Provide the [X, Y] coordinate of the cell's center where the given text is located.  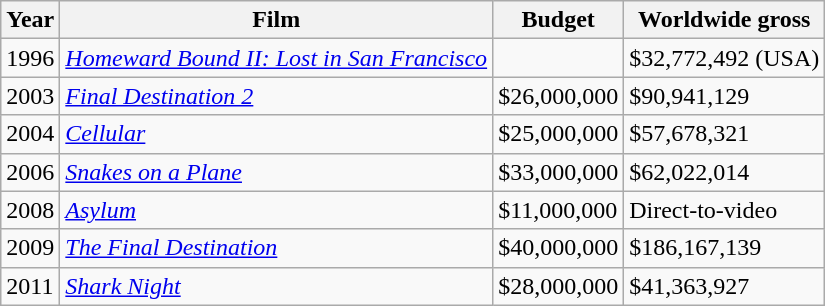
$186,167,139 [724, 248]
$40,000,000 [558, 248]
$32,772,492 (USA) [724, 58]
2009 [30, 248]
$11,000,000 [558, 210]
Year [30, 20]
$57,678,321 [724, 134]
$62,022,014 [724, 172]
Budget [558, 20]
Homeward Bound II: Lost in San Francisco [276, 58]
$90,941,129 [724, 96]
Film [276, 20]
$28,000,000 [558, 286]
$25,000,000 [558, 134]
Asylum [276, 210]
$26,000,000 [558, 96]
$33,000,000 [558, 172]
Shark Night [276, 286]
The Final Destination [276, 248]
Cellular [276, 134]
2011 [30, 286]
$41,363,927 [724, 286]
Worldwide gross [724, 20]
Final Destination 2 [276, 96]
Direct-to-video [724, 210]
Snakes on a Plane [276, 172]
2004 [30, 134]
2008 [30, 210]
2006 [30, 172]
1996 [30, 58]
2003 [30, 96]
